Determine the (X, Y) coordinate at the center of the cell enclosing the given text.  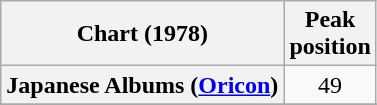
49 (330, 85)
Japanese Albums (Oricon) (142, 85)
Chart (1978) (142, 34)
Peakposition (330, 34)
